Capture the cell that displays the provided text and extract its (x, y) central coordinate. 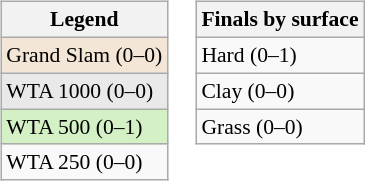
WTA 500 (0–1) (84, 127)
WTA 1000 (0–0) (84, 91)
Clay (0–0) (280, 91)
Hard (0–1) (280, 55)
Legend (84, 20)
Finals by surface (280, 20)
WTA 250 (0–0) (84, 162)
Grand Slam (0–0) (84, 55)
Grass (0–0) (280, 127)
